Search for the cell housing the specified text and yield its [x, y] center coordinate. 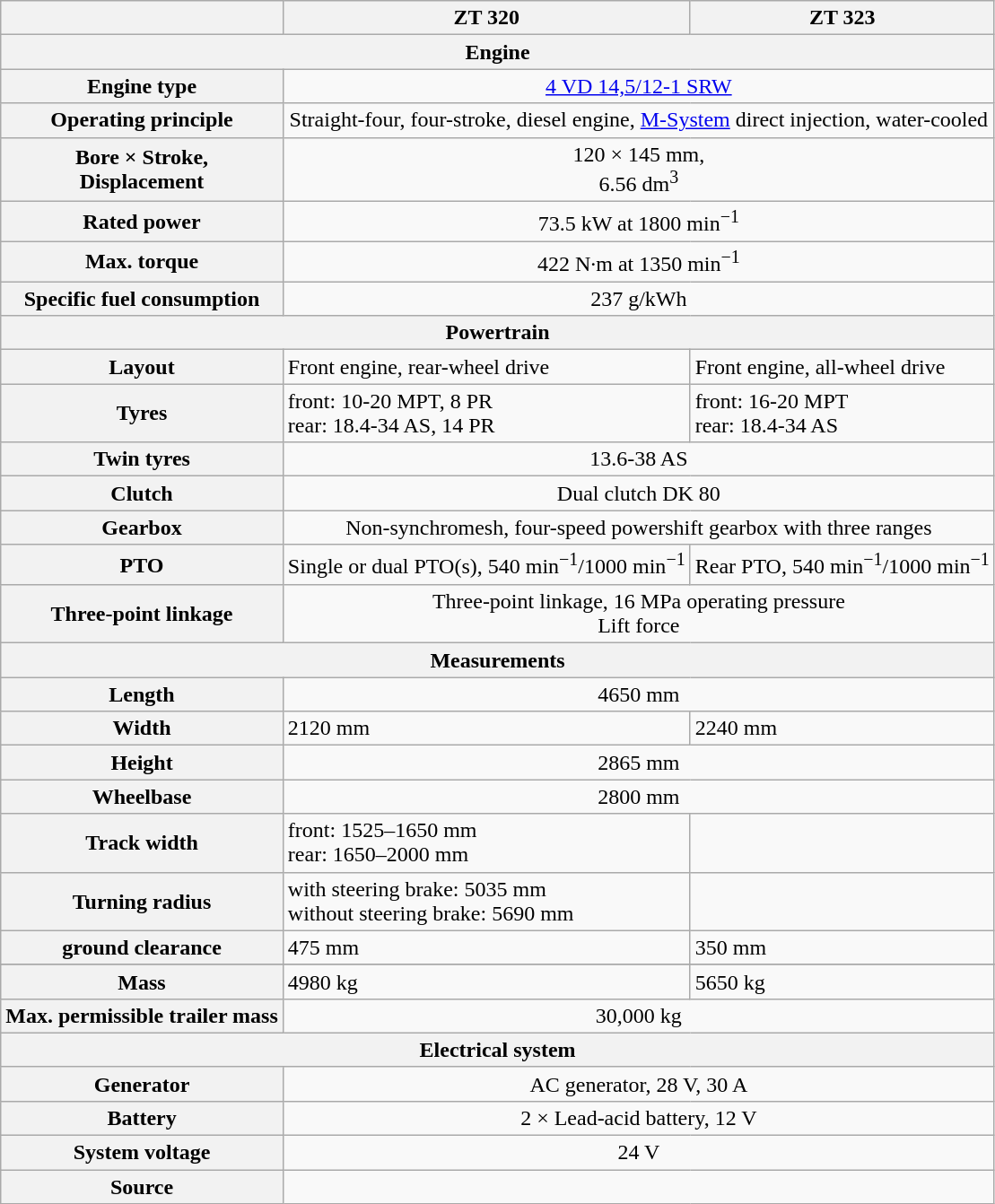
30,000 kg [639, 1016]
Track width [142, 843]
Wheelbase [142, 797]
with steering brake: 5035 mmwithout steering brake: 5690 mm [486, 901]
Layout [142, 367]
Clutch [142, 493]
front: 1525–1650 mmrear: 1650–2000 mm [486, 843]
Powertrain [498, 333]
Dual clutch DK 80 [639, 493]
Width [142, 729]
350 mm [842, 947]
Operating principle [142, 120]
Source [142, 1187]
Front engine, rear-wheel drive [486, 367]
AC generator, 28 V, 30 A [639, 1084]
PTO [142, 565]
Bore × Stroke,Displacement [142, 170]
Generator [142, 1084]
Max. torque [142, 262]
ZT 320 [486, 18]
73.5 kW at 1800 min−1 [639, 222]
front: 16-20 MPTrear: 18.4-34 AS [842, 413]
Length [142, 694]
Specific fuel consumption [142, 299]
ground clearance [142, 947]
Gearbox [142, 528]
24 V [639, 1153]
front: 10-20 MPT, 8 PRrear: 18.4-34 AS, 14 PR [486, 413]
ZT 323 [842, 18]
System voltage [142, 1153]
Height [142, 763]
Non-synchromesh, four-speed powershift gearbox with three ranges [639, 528]
Battery [142, 1118]
2240 mm [842, 729]
Front engine, all-wheel drive [842, 367]
Three-point linkage, 16 MPa operating pressureLift force [639, 614]
2800 mm [639, 797]
Max. permissible trailer mass [142, 1016]
Engine type [142, 86]
Tyres [142, 413]
422 N·m at 1350 min−1 [639, 262]
2 × Lead-acid battery, 12 V [639, 1118]
Electrical system [498, 1050]
Mass [142, 982]
Three-point linkage [142, 614]
2865 mm [639, 763]
Rated power [142, 222]
Single or dual PTO(s), 540 min−1/1000 min−1 [486, 565]
2120 mm [486, 729]
475 mm [486, 947]
5650 kg [842, 982]
Engine [498, 52]
Measurements [498, 660]
4650 mm [639, 694]
237 g/kWh [639, 299]
4 VD 14,5/12-1 SRW [639, 86]
4980 kg [486, 982]
Straight-four, four-stroke, diesel engine, M-System direct injection, water-cooled [639, 120]
120 × 145 mm,6.56 dm3 [639, 170]
13.6-38 AS [639, 459]
Turning radius [142, 901]
Rear PTO, 540 min−1/1000 min−1 [842, 565]
Twin tyres [142, 459]
